Capture the cell that displays the provided text and extract its [x, y] central coordinate. 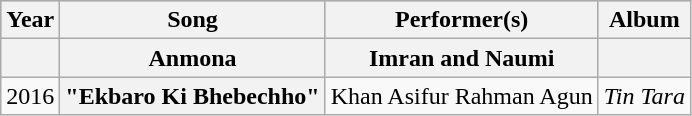
Year [30, 20]
"Ekbaro Ki Bhebechho" [192, 96]
Tin Tara [644, 96]
Song [192, 20]
Anmona [192, 58]
2016 [30, 96]
Khan Asifur Rahman Agun [462, 96]
Album [644, 20]
Performer(s) [462, 20]
Imran and Naumi [462, 58]
